Extract the (X, Y) coordinate from the center of the cell holding the provided text.  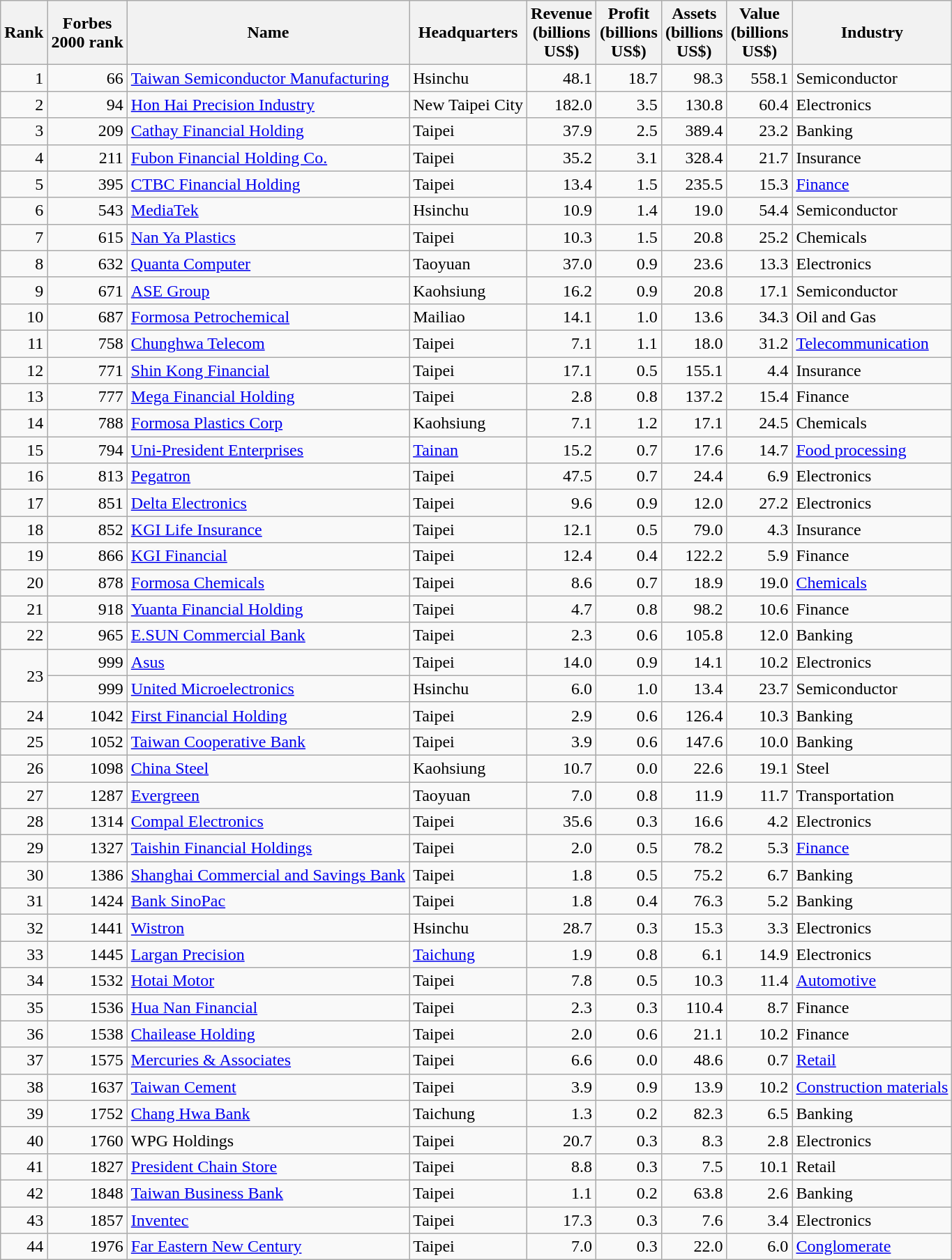
1.2 (629, 423)
Name (268, 33)
1314 (87, 822)
20.7 (562, 1140)
47.5 (562, 477)
34.3 (760, 317)
Telecommunication (872, 343)
16.6 (694, 822)
8 (24, 264)
3.1 (629, 158)
23.7 (760, 689)
1.9 (562, 954)
632 (87, 264)
395 (87, 184)
543 (87, 211)
Value(billions US$) (760, 33)
82.3 (694, 1113)
MediaTek (268, 211)
29 (24, 848)
Mercuries & Associates (268, 1060)
13.3 (760, 264)
12.1 (562, 530)
Transportation (872, 795)
866 (87, 556)
14.9 (760, 954)
Mega Financial Holding (268, 397)
98.3 (694, 78)
Asus (268, 662)
758 (87, 343)
10.6 (760, 609)
18.0 (694, 343)
4.7 (562, 609)
35.2 (562, 158)
7.5 (694, 1167)
Uni-President Enterprises (268, 450)
3.4 (760, 1220)
60.4 (760, 105)
30 (24, 875)
Construction materials (872, 1087)
9 (24, 290)
1760 (87, 1140)
23.2 (760, 131)
110.4 (694, 1007)
1445 (87, 954)
28 (24, 822)
122.2 (694, 556)
878 (87, 583)
23.6 (694, 264)
Tainan (469, 450)
1098 (87, 768)
Food processing (872, 450)
16.2 (562, 290)
147.6 (694, 742)
126.4 (694, 715)
Hotai Motor (268, 981)
37 (24, 1060)
11.7 (760, 795)
137.2 (694, 397)
Bank SinoPac (268, 901)
China Steel (268, 768)
1042 (87, 715)
6.1 (694, 954)
1538 (87, 1034)
20 (24, 583)
24.4 (694, 477)
12 (24, 370)
39 (24, 1113)
1976 (87, 1247)
Evergreen (268, 795)
Shanghai Commercial and Savings Bank (268, 875)
Quanta Computer (268, 264)
14.7 (760, 450)
8.7 (760, 1007)
1 (24, 78)
22.6 (694, 768)
17 (24, 503)
22.0 (694, 1247)
21 (24, 609)
Mailiao (469, 317)
15.4 (760, 397)
Wistron (268, 928)
31 (24, 901)
2.6 (760, 1193)
66 (87, 78)
1536 (87, 1007)
794 (87, 450)
10.7 (562, 768)
14 (24, 423)
ASE Group (268, 290)
42 (24, 1193)
40 (24, 1140)
13.6 (694, 317)
Oil and Gas (872, 317)
1327 (87, 848)
Pegatron (268, 477)
6.6 (562, 1060)
7 (24, 237)
18.9 (694, 583)
4.4 (760, 370)
8.8 (562, 1167)
37.9 (562, 131)
1287 (87, 795)
76.3 (694, 901)
13.9 (694, 1087)
788 (87, 423)
1637 (87, 1087)
14.0 (562, 662)
11.9 (694, 795)
22 (24, 636)
Taishin Financial Holdings (268, 848)
75.2 (694, 875)
36 (24, 1034)
Conglomerate (872, 1247)
209 (87, 131)
2.5 (629, 131)
23 (24, 675)
211 (87, 158)
687 (87, 317)
Inventec (268, 1220)
54.4 (760, 211)
Taiwan Business Bank (268, 1193)
558.1 (760, 78)
10.9 (562, 211)
6.9 (760, 477)
1.4 (629, 211)
Taiwan Cement (268, 1087)
1857 (87, 1220)
1441 (87, 928)
28.7 (562, 928)
8.6 (562, 583)
Far Eastern New Century (268, 1247)
Assets(billions US$) (694, 33)
2.9 (562, 715)
918 (87, 609)
813 (87, 477)
1575 (87, 1060)
44 (24, 1247)
771 (87, 370)
5.9 (760, 556)
Nan Ya Plastics (268, 237)
3.3 (760, 928)
7.6 (694, 1220)
Automotive (872, 981)
34 (24, 981)
Hon Hai Precision Industry (268, 105)
671 (87, 290)
21.7 (760, 158)
6.7 (760, 875)
24 (24, 715)
17.3 (562, 1220)
Largan Precision (268, 954)
10 (24, 317)
615 (87, 237)
CTBC Financial Holding (268, 184)
1827 (87, 1167)
1532 (87, 981)
17.6 (694, 450)
31.2 (760, 343)
Formosa Petrochemical (268, 317)
777 (87, 397)
32 (24, 928)
Rank (24, 33)
965 (87, 636)
Cathay Financial Holding (268, 131)
851 (87, 503)
Hua Nan Financial (268, 1007)
43 (24, 1220)
10.0 (760, 742)
5 (24, 184)
13 (24, 397)
18 (24, 530)
37.0 (562, 264)
19.1 (760, 768)
2 (24, 105)
3 (24, 131)
389.4 (694, 131)
Chang Hwa Bank (268, 1113)
6.5 (760, 1113)
1052 (87, 742)
Formosa Plastics Corp (268, 423)
27 (24, 795)
KGI Life Insurance (268, 530)
Taiwan Semiconductor Manufacturing (268, 78)
President Chain Store (268, 1167)
7.8 (562, 981)
11 (24, 343)
10.1 (760, 1167)
38 (24, 1087)
4 (24, 158)
6 (24, 211)
Forbes 2000 rank (87, 33)
Fubon Financial Holding Co. (268, 158)
4.2 (760, 822)
Shin Kong Financial (268, 370)
E.SUN Commercial Bank (268, 636)
19 (24, 556)
Headquarters (469, 33)
48.1 (562, 78)
1.3 (562, 1113)
16 (24, 477)
155.1 (694, 370)
1848 (87, 1193)
Formosa Chemicals (268, 583)
1752 (87, 1113)
Taiwan Cooperative Bank (268, 742)
35 (24, 1007)
79.0 (694, 530)
182.0 (562, 105)
852 (87, 530)
WPG Holdings (268, 1140)
Steel (872, 768)
98.2 (694, 609)
5.2 (760, 901)
United Microelectronics (268, 689)
Compal Electronics (268, 822)
27.2 (760, 503)
25.2 (760, 237)
26 (24, 768)
24.5 (760, 423)
Yuanta Financial Holding (268, 609)
25 (24, 742)
21.1 (694, 1034)
5.3 (760, 848)
1424 (87, 901)
Profit(billions US$) (629, 33)
First Financial Holding (268, 715)
8.3 (694, 1140)
78.2 (694, 848)
New Taipei City (469, 105)
1386 (87, 875)
4.3 (760, 530)
Industry (872, 33)
130.8 (694, 105)
15.2 (562, 450)
48.6 (694, 1060)
235.5 (694, 184)
Chunghwa Telecom (268, 343)
Revenue(billions US$) (562, 33)
94 (87, 105)
18.7 (629, 78)
328.4 (694, 158)
33 (24, 954)
Chailease Holding (268, 1034)
12.4 (562, 556)
41 (24, 1167)
3.5 (629, 105)
9.6 (562, 503)
11.4 (760, 981)
105.8 (694, 636)
15 (24, 450)
Delta Electronics (268, 503)
35.6 (562, 822)
KGI Financial (268, 556)
63.8 (694, 1193)
